Extract the [X, Y] coordinate from the center of the cell holding the provided text.  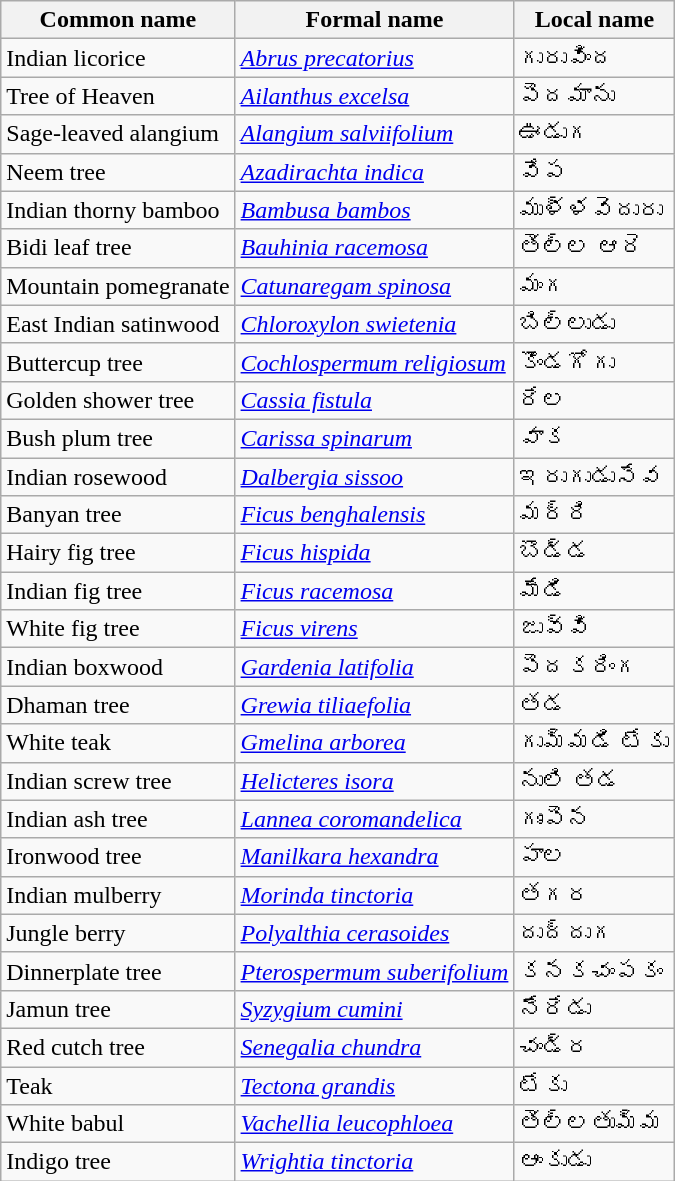
Ficus virens [374, 629]
మంగ [594, 286]
Ficus racemosa [374, 591]
Indian thorny bamboo [118, 210]
Common name [118, 20]
White teak [118, 743]
Polyalthia cerasoides [374, 933]
గుమ్మడి టేకు [594, 743]
నేరేడు [594, 1009]
Gardenia latifolia [374, 667]
చండ్ర [594, 1047]
Gmelina arborea [374, 743]
Dinnerplate tree [118, 971]
Ficus hispida [374, 553]
White fig tree [118, 629]
బొడ్డ [594, 553]
మర్రి [594, 515]
Bambusa bambos [374, 210]
Abrus precatorius [374, 58]
Indian fig tree [118, 591]
Indigo tree [118, 1162]
దుద్దుగ [594, 933]
Banyan tree [118, 515]
Mountain pomegranate [118, 286]
Indian screw tree [118, 781]
Ficus benghalensis [374, 515]
ముళ్ళవెదురు [594, 210]
Buttercup tree [118, 362]
Ailanthus excelsa [374, 96]
Tree of Heaven [118, 96]
పాల [594, 857]
Manilkara hexandra [374, 857]
Jungle berry [118, 933]
Pterospermum suberifolium [374, 971]
Indian ash tree [118, 819]
రేల [594, 400]
Senegalia chundra [374, 1047]
Bush plum tree [118, 438]
Indian licorice [118, 58]
నులి తడ [594, 781]
Helicteres isora [374, 781]
తడ [594, 705]
తగర [594, 895]
జువ్వి [594, 629]
Indian boxwood [118, 667]
Syzygium cumini [374, 1009]
Bidi leaf tree [118, 248]
Wrightia tinctoria [374, 1162]
Golden shower tree [118, 400]
Formal name [374, 20]
Chloroxylon swietenia [374, 324]
Local name [594, 20]
Morinda tinctoria [374, 895]
Dhaman tree [118, 705]
Grewia tiliaefolia [374, 705]
ఊడుగ [594, 134]
East Indian satinwood [118, 324]
Cassia fistula [374, 400]
పెదకరింగ [594, 667]
బిల్లుడు [594, 324]
ఇరుగుడుసేవ [594, 477]
Indian rosewood [118, 477]
గుంపెన [594, 819]
Azadirachta indica [374, 172]
గురువింద [594, 58]
Bauhinia racemosa [374, 248]
Dalbergia sissoo [374, 477]
వేప [594, 172]
కొండగోగు [594, 362]
Red cutch tree [118, 1047]
White babul [118, 1124]
తెల్ల ఆరె [594, 248]
Indian mulberry [118, 895]
Alangium salviifolium [374, 134]
Carissa spinarum [374, 438]
Jamun tree [118, 1009]
Vachellia leucophloea [374, 1124]
వాక [594, 438]
తెల్లతుమ్మ [594, 1124]
కనకచంపకం [594, 971]
Tectona grandis [374, 1085]
ఆంకుడు [594, 1162]
టేకు [594, 1085]
Lannea coromandelica [374, 819]
Sage-leaved alangium [118, 134]
Neem tree [118, 172]
Teak [118, 1085]
Ironwood tree [118, 857]
Cochlospermum religiosum [374, 362]
పెదమాను [594, 96]
Hairy fig tree [118, 553]
Catunaregam spinosa [374, 286]
మేడి [594, 591]
